Extract the (x, y) coordinate from the center of the cell holding the provided text.  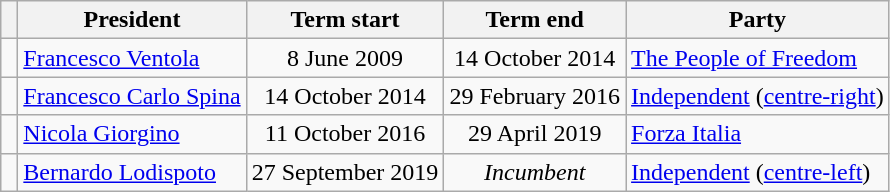
29 February 2016 (535, 96)
Incumbent (535, 172)
27 September 2019 (345, 172)
Francesco Carlo Spina (132, 96)
President (132, 20)
The People of Freedom (758, 58)
Term end (535, 20)
Nicola Giorgino (132, 134)
Term start (345, 20)
Party (758, 20)
Francesco Ventola (132, 58)
Forza Italia (758, 134)
Independent (centre-right) (758, 96)
Bernardo Lodispoto (132, 172)
29 April 2019 (535, 134)
11 October 2016 (345, 134)
8 June 2009 (345, 58)
Independent (centre-left) (758, 172)
